Extract the [X, Y] coordinate from the center of the cell holding the provided text.  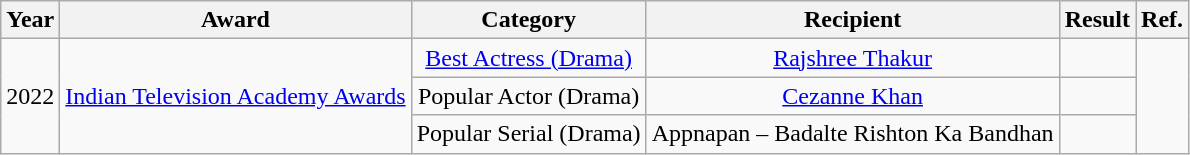
Popular Actor (Drama) [528, 96]
Ref. [1162, 20]
Best Actress (Drama) [528, 58]
Cezanne Khan [852, 96]
Appnapan – Badalte Rishton Ka Bandhan [852, 134]
Result [1097, 20]
Rajshree Thakur [852, 58]
Year [30, 20]
Category [528, 20]
2022 [30, 96]
Recipient [852, 20]
Indian Television Academy Awards [236, 96]
Award [236, 20]
Popular Serial (Drama) [528, 134]
